Determine the [x, y] coordinate at the center of the cell enclosing the given text.  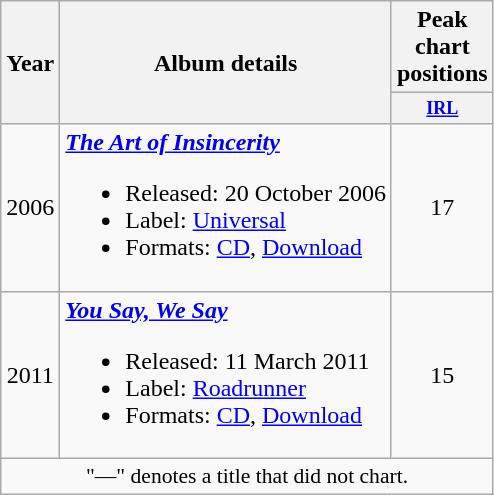
15 [442, 374]
The Art of InsincerityReleased: 20 October 2006Label: UniversalFormats: CD, Download [226, 208]
IRL [442, 108]
"—" denotes a title that did not chart. [247, 476]
You Say, We SayReleased: 11 March 2011Label: RoadrunnerFormats: CD, Download [226, 374]
17 [442, 208]
Peak chart positions [442, 47]
2006 [30, 208]
2011 [30, 374]
Year [30, 62]
Album details [226, 62]
